Determine the [X, Y] coordinate at the center of the cell enclosing the given text.  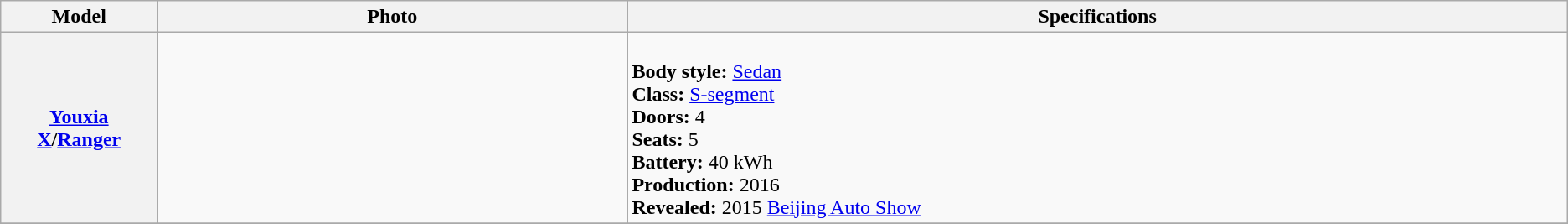
Photo [392, 17]
Youxia X/Ranger [79, 128]
Body style: SedanClass: S-segmentDoors: 4Seats: 5Battery: 40 kWhProduction: 2016Revealed: 2015 Beijing Auto Show [1097, 128]
Specifications [1097, 17]
Model [79, 17]
